Capture the cell that displays the provided text and extract its (X, Y) central coordinate. 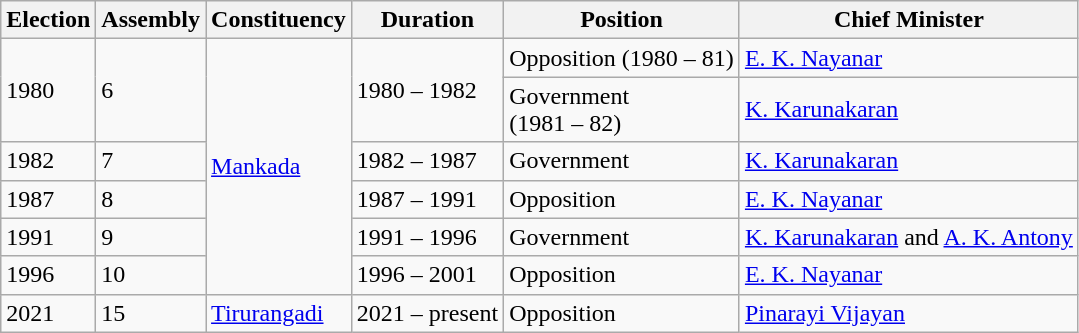
Election (48, 20)
1987 (48, 199)
2021 – present (427, 313)
7 (151, 161)
Constituency (279, 20)
1982 – 1987 (427, 161)
Duration (427, 20)
Opposition (1980 – 81) (622, 58)
Position (622, 20)
1991 – 1996 (427, 237)
Chief Minister (908, 20)
Assembly (151, 20)
15 (151, 313)
10 (151, 275)
1982 (48, 161)
Tirurangadi (279, 313)
9 (151, 237)
Mankada (279, 166)
6 (151, 90)
K. Karunakaran and A. K. Antony (908, 237)
Government(1981 – 82) (622, 110)
1980 – 1982 (427, 90)
1996 (48, 275)
1996 – 2001 (427, 275)
1980 (48, 90)
Pinarayi Vijayan (908, 313)
1991 (48, 237)
2021 (48, 313)
8 (151, 199)
1987 – 1991 (427, 199)
